Return the [x, y] coordinate for the center point of the cell that contains the specified text.  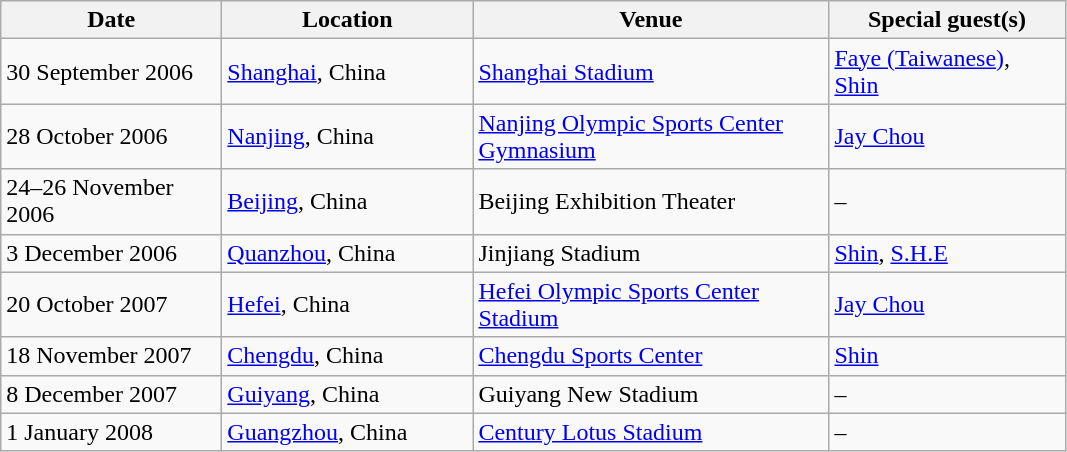
Special guest(s) [947, 20]
Shin [947, 356]
Beijing, China [348, 202]
Date [112, 20]
Hefei, China [348, 304]
Nanjing Olympic Sports Center Gymnasium [651, 136]
Quanzhou, China [348, 253]
Shin, S.H.E [947, 253]
Century Lotus Stadium [651, 432]
Location [348, 20]
20 October 2007 [112, 304]
Shanghai, China [348, 72]
18 November 2007 [112, 356]
28 October 2006 [112, 136]
3 December 2006 [112, 253]
Shanghai Stadium [651, 72]
Chengdu Sports Center [651, 356]
30 September 2006 [112, 72]
Nanjing, China [348, 136]
1 January 2008 [112, 432]
Hefei Olympic Sports Center Stadium [651, 304]
24–26 November 2006 [112, 202]
Guiyang New Stadium [651, 394]
8 December 2007 [112, 394]
Guiyang, China [348, 394]
Guangzhou, China [348, 432]
Beijing Exhibition Theater [651, 202]
Venue [651, 20]
Chengdu, China [348, 356]
Jinjiang Stadium [651, 253]
Faye (Taiwanese), Shin [947, 72]
